For the text-containing cell, return its midpoint in [x, y] coordinate format. 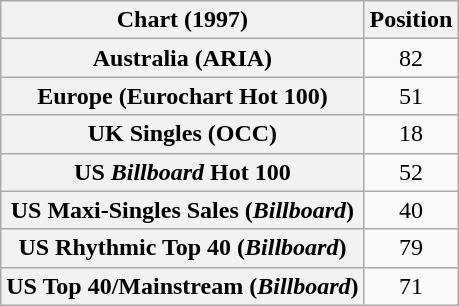
Europe (Eurochart Hot 100) [182, 96]
Position [411, 20]
US Rhythmic Top 40 (Billboard) [182, 248]
79 [411, 248]
US Maxi-Singles Sales (Billboard) [182, 210]
Australia (ARIA) [182, 58]
71 [411, 286]
Chart (1997) [182, 20]
US Billboard Hot 100 [182, 172]
UK Singles (OCC) [182, 134]
51 [411, 96]
18 [411, 134]
40 [411, 210]
52 [411, 172]
US Top 40/Mainstream (Billboard) [182, 286]
82 [411, 58]
